Pinpoint the cell where the given text exists, returning its [x, y] midpoint coordinate. 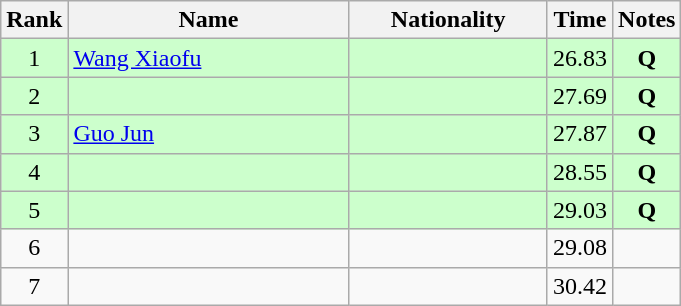
Rank [34, 20]
27.69 [580, 96]
3 [34, 134]
Guo Jun [208, 134]
30.42 [580, 286]
1 [34, 58]
7 [34, 286]
Notes [647, 20]
5 [34, 210]
Wang Xiaofu [208, 58]
6 [34, 248]
Nationality [448, 20]
29.08 [580, 248]
29.03 [580, 210]
2 [34, 96]
4 [34, 172]
27.87 [580, 134]
28.55 [580, 172]
26.83 [580, 58]
Name [208, 20]
Time [580, 20]
